Extract the (x, y) coordinate from the center of the cell holding the provided text.  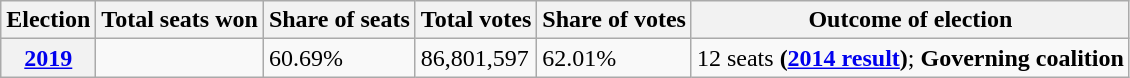
12 seats (2014 result); Governing coalition (910, 58)
62.01% (614, 58)
Total seats won (180, 20)
Share of seats (339, 20)
86,801,597 (476, 58)
Election (48, 20)
Share of votes (614, 20)
2019 (48, 58)
Total votes (476, 20)
60.69% (339, 58)
Outcome of election (910, 20)
